Find where the given text appears and provide that cell's center as (X, Y) coordinate. 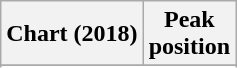
Chart (2018) (72, 34)
Peakposition (189, 34)
